Output the [x, y] coordinate of the center of the cell containing the given text.  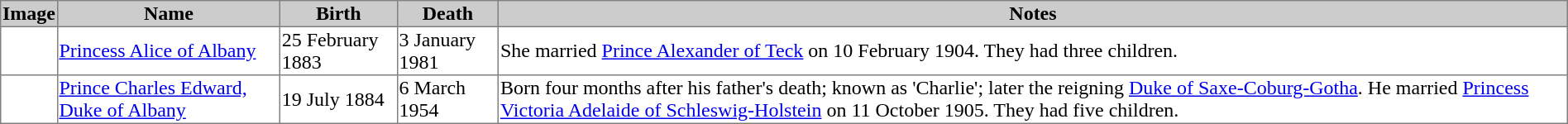
25 February 1883 [339, 50]
19 July 1884 [339, 99]
Princess Alice of Albany [169, 50]
Prince Charles Edward, Duke of Albany [169, 99]
Notes [1034, 14]
Name [169, 14]
3 January 1981 [447, 50]
6 March 1954 [447, 99]
Death [447, 14]
Image [29, 14]
Birth [339, 14]
She married Prince Alexander of Teck on 10 February 1904. They had three children. [1034, 50]
